Scan for the cell matching the given text and deliver its (X, Y) coordinate at center. 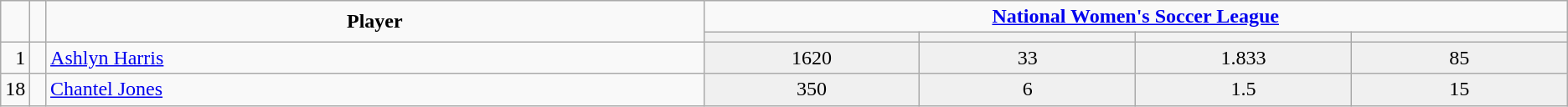
350 (812, 89)
1.5 (1244, 89)
18 (15, 89)
Player (375, 22)
15 (1459, 89)
Chantel Jones (375, 89)
33 (1028, 58)
6 (1028, 89)
1 (15, 58)
National Women's Soccer League (1136, 17)
1620 (812, 58)
85 (1459, 58)
Ashlyn Harris (375, 58)
1.833 (1244, 58)
